Determine the [X, Y] coordinate at the center of the cell enclosing the given text.  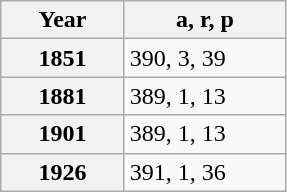
390, 3, 39 [204, 58]
391, 1, 36 [204, 172]
1881 [63, 96]
1926 [63, 172]
Year [63, 20]
a, r, p [204, 20]
1851 [63, 58]
1901 [63, 134]
